Output the (X, Y) coordinate of the center of the cell containing the given text.  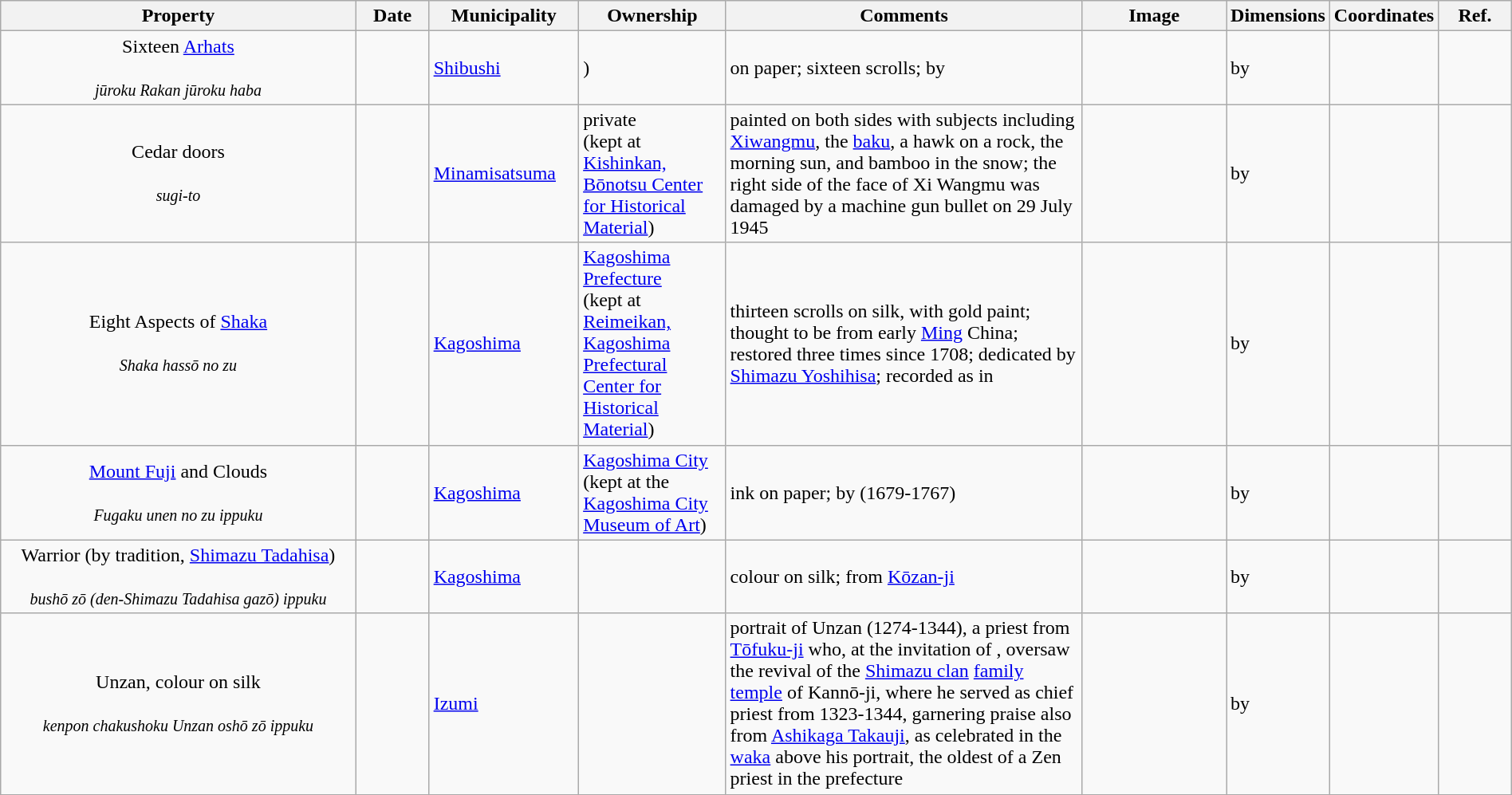
Property (179, 16)
Izumi (504, 703)
on paper; sixteen scrolls; by (904, 68)
Shibushi (504, 68)
Cedar doorssugi-to (179, 174)
Dimensions (1278, 16)
colour on silk; from Kōzan-ji (904, 577)
Unzan, colour on silkkenpon chakushoku Unzan oshō zō ippuku (179, 703)
Ref. (1475, 16)
Eight Aspects of ShakaShaka hassō no zu (179, 344)
Ownership (652, 16)
) (652, 68)
Warrior (by tradition, Shimazu Tadahisa)bushō zō (den-Shimazu Tadahisa gazō) ippuku (179, 577)
Date (392, 16)
Minamisatsuma (504, 174)
Comments (904, 16)
Mount Fuji and CloudsFugaku unen no zu ippuku (179, 493)
Coordinates (1384, 16)
Municipality (504, 16)
Sixteen Arhatsjūroku Rakan jūroku haba (179, 68)
Kagoshima Prefecture(kept at Reimeikan, Kagoshima Prefectural Center for Historical Material) (652, 344)
private(kept at Kishinkan, Bōnotsu Center for Historical Material) (652, 174)
ink on paper; by (1679-1767) (904, 493)
Kagoshima City(kept at the Kagoshima City Museum of Art) (652, 493)
Image (1155, 16)
